Detect which cell encompasses the target text, then output its (x, y) center coordinate. 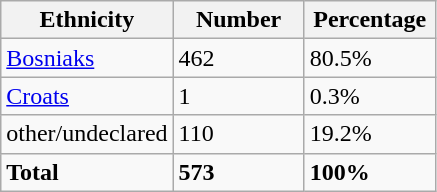
Number (238, 20)
0.3% (370, 96)
462 (238, 58)
Ethnicity (87, 20)
100% (370, 172)
1 (238, 96)
19.2% (370, 134)
Croats (87, 96)
110 (238, 134)
Bosniaks (87, 58)
Total (87, 172)
other/undeclared (87, 134)
573 (238, 172)
Percentage (370, 20)
80.5% (370, 58)
